Identify which cell holds the provided text, then report its [x, y] central coordinate. 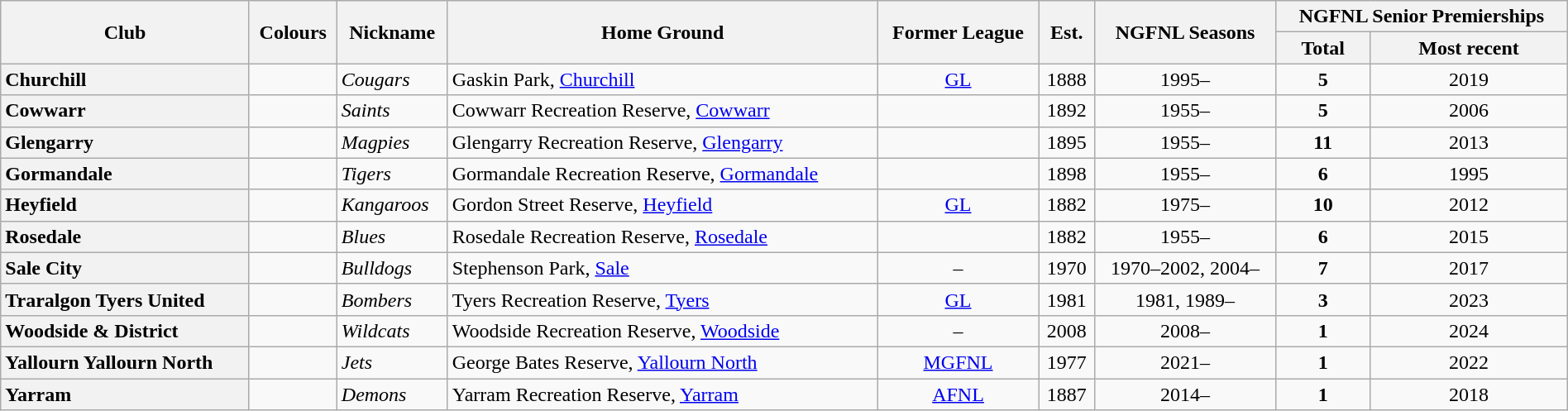
1898 [1067, 174]
NGFNL Seasons [1186, 32]
Kangaroos [392, 205]
George Bates Reserve, Yallourn North [662, 362]
Churchill [126, 79]
1888 [1067, 79]
Cowwarr [126, 111]
Glengarry Recreation Reserve, Glengarry [662, 142]
1970 [1067, 268]
2021– [1186, 362]
10 [1323, 205]
Glengarry [126, 142]
Yarram Recreation Reserve, Yarram [662, 394]
Sale City [126, 268]
7 [1323, 268]
Est. [1067, 32]
1977 [1067, 362]
1981, 1989– [1186, 299]
AFNL [958, 394]
Cougars [392, 79]
Most recent [1469, 48]
1887 [1067, 394]
1975– [1186, 205]
Colours [293, 32]
Rosedale [126, 237]
Magpies [392, 142]
1970–2002, 2004– [1186, 268]
Yarram [126, 394]
1995– [1186, 79]
Club [126, 32]
2015 [1469, 237]
Rosedale Recreation Reserve, Rosedale [662, 237]
1981 [1067, 299]
1892 [1067, 111]
2019 [1469, 79]
Stephenson Park, Sale [662, 268]
2014– [1186, 394]
NGFNL Senior Premierships [1422, 17]
Bombers [392, 299]
2013 [1469, 142]
Demons [392, 394]
2024 [1469, 331]
Heyfield [126, 205]
Home Ground [662, 32]
Bulldogs [392, 268]
Gaskin Park, Churchill [662, 79]
Jets [392, 362]
Total [1323, 48]
Yallourn Yallourn North [126, 362]
11 [1323, 142]
Blues [392, 237]
Nickname [392, 32]
2018 [1469, 394]
Traralgon Tyers United [126, 299]
2006 [1469, 111]
Cowwarr Recreation Reserve, Cowwarr [662, 111]
3 [1323, 299]
Saints [392, 111]
Tyers Recreation Reserve, Tyers [662, 299]
1895 [1067, 142]
2022 [1469, 362]
Gormandale Recreation Reserve, Gormandale [662, 174]
Wildcats [392, 331]
Former League [958, 32]
Woodside & District [126, 331]
2008 [1067, 331]
1995 [1469, 174]
2023 [1469, 299]
Gordon Street Reserve, Heyfield [662, 205]
MGFNL [958, 362]
Woodside Recreation Reserve, Woodside [662, 331]
2017 [1469, 268]
Tigers [392, 174]
2008– [1186, 331]
Gormandale [126, 174]
2012 [1469, 205]
